Provide the [X, Y] coordinate of the cell's center where the given text is located.  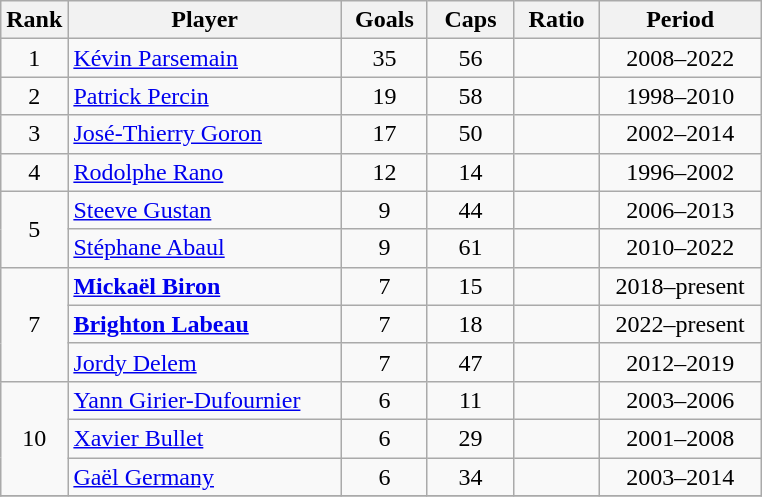
Rodolphe Rano [205, 172]
Jordy Delem [205, 362]
2012–2019 [680, 362]
3 [34, 134]
2003–2014 [680, 477]
12 [384, 172]
Xavier Bullet [205, 438]
11 [470, 400]
17 [384, 134]
18 [470, 324]
Mickaël Biron [205, 286]
Kévin Parsemain [205, 58]
34 [470, 477]
Caps [470, 20]
Ratio [557, 20]
44 [470, 210]
Rank [34, 20]
2008–2022 [680, 58]
2002–2014 [680, 134]
Yann Girier-Dufournier [205, 400]
Stéphane Abaul [205, 248]
19 [384, 96]
1998–2010 [680, 96]
2003–2006 [680, 400]
2022–present [680, 324]
Patrick Percin [205, 96]
2 [34, 96]
Brighton Labeau [205, 324]
Player [205, 20]
15 [470, 286]
14 [470, 172]
Period [680, 20]
1 [34, 58]
2006–2013 [680, 210]
50 [470, 134]
2010–2022 [680, 248]
58 [470, 96]
4 [34, 172]
61 [470, 248]
47 [470, 362]
José-Thierry Goron [205, 134]
5 [34, 229]
Goals [384, 20]
2001–2008 [680, 438]
35 [384, 58]
1996–2002 [680, 172]
2018–present [680, 286]
Gaël Germany [205, 477]
29 [470, 438]
10 [34, 438]
56 [470, 58]
Steeve Gustan [205, 210]
